For the text-containing cell, return its midpoint in (x, y) coordinate format. 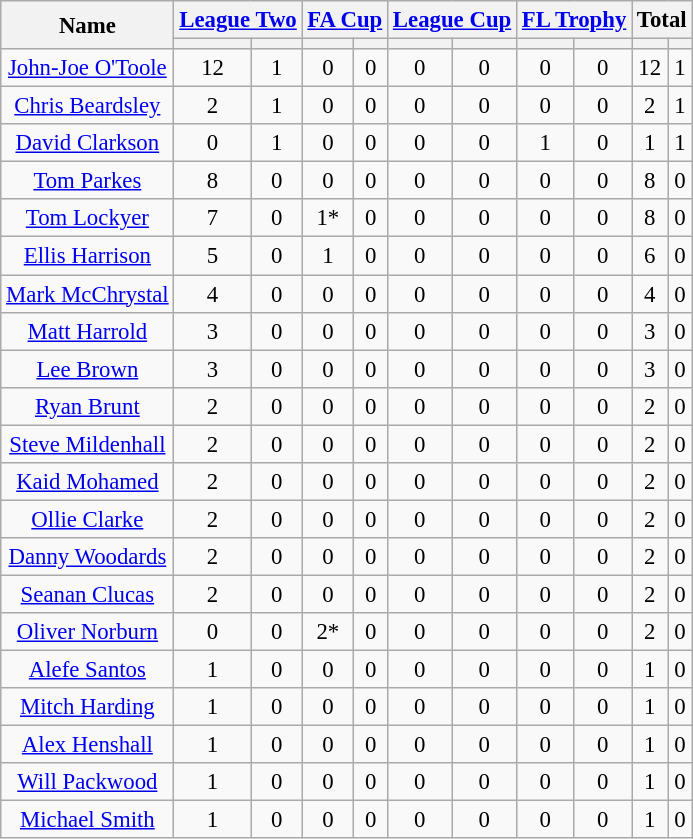
League Cup (452, 20)
Alefe Santos (88, 670)
Michael Smith (88, 820)
Mark McChrystal (88, 294)
5 (212, 256)
Matt Harrold (88, 331)
FA Cup (345, 20)
1* (328, 219)
Oliver Norburn (88, 632)
Will Packwood (88, 782)
2* (328, 632)
Kaid Mohamed (88, 482)
Steve Mildenhall (88, 444)
Tom Parkes (88, 181)
Ellis Harrison (88, 256)
Name (88, 25)
Danny Woodards (88, 557)
Tom Lockyer (88, 219)
Seanan Clucas (88, 594)
6 (650, 256)
League Two (238, 20)
Mitch Harding (88, 707)
Chris Beardsley (88, 106)
Alex Henshall (88, 745)
John-Joe O'Toole (88, 68)
7 (212, 219)
Total (662, 20)
FL Trophy (574, 20)
Ollie Clarke (88, 519)
Ryan Brunt (88, 406)
Lee Brown (88, 369)
David Clarkson (88, 143)
